Find where the given text appears and provide that cell's center as [X, Y] coordinate. 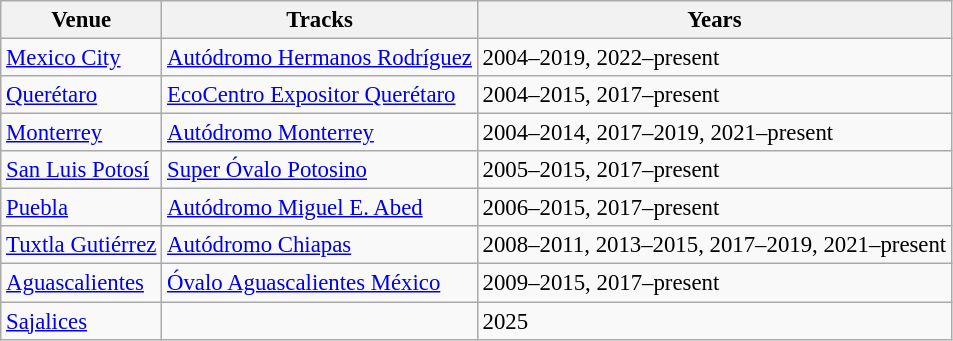
2004–2014, 2017–2019, 2021–present [714, 133]
EcoCentro Expositor Querétaro [320, 95]
Autódromo Hermanos Rodríguez [320, 58]
Autódromo Monterrey [320, 133]
2025 [714, 321]
Venue [82, 20]
2004–2019, 2022–present [714, 58]
2005–2015, 2017–present [714, 170]
Sajalices [82, 321]
2004–2015, 2017–present [714, 95]
Querétaro [82, 95]
Aguascalientes [82, 283]
2008–2011, 2013–2015, 2017–2019, 2021–present [714, 245]
Years [714, 20]
Puebla [82, 208]
Monterrey [82, 133]
2009–2015, 2017–present [714, 283]
Tracks [320, 20]
San Luis Potosí [82, 170]
Autódromo Miguel E. Abed [320, 208]
Tuxtla Gutiérrez [82, 245]
Óvalo Aguascalientes México [320, 283]
Super Óvalo Potosino [320, 170]
2006–2015, 2017–present [714, 208]
Mexico City [82, 58]
Autódromo Chiapas [320, 245]
